Find where the given text appears and provide that cell's center as (X, Y) coordinate. 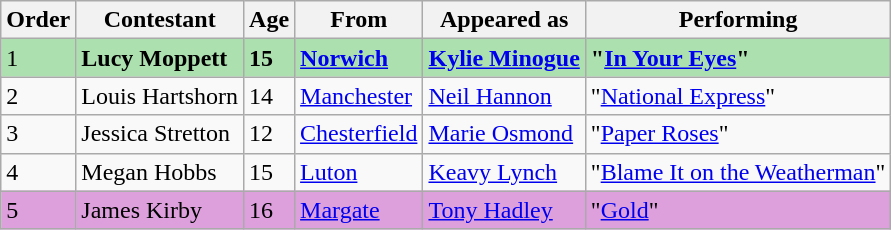
3 (38, 134)
From (359, 20)
James Kirby (160, 210)
2 (38, 96)
"Paper Roses" (738, 134)
Order (38, 20)
Marie Osmond (504, 134)
Chesterfield (359, 134)
Age (270, 20)
5 (38, 210)
Manchester (359, 96)
Margate (359, 210)
12 (270, 134)
"National Express" (738, 96)
Louis Hartshorn (160, 96)
Norwich (359, 58)
"Gold" (738, 210)
Performing (738, 20)
"Blame It on the Weatherman" (738, 172)
1 (38, 58)
Megan Hobbs (160, 172)
Tony Hadley (504, 210)
Contestant (160, 20)
Neil Hannon (504, 96)
Jessica Stretton (160, 134)
Lucy Moppett (160, 58)
Appeared as (504, 20)
Keavy Lynch (504, 172)
16 (270, 210)
4 (38, 172)
Luton (359, 172)
Kylie Minogue (504, 58)
"In Your Eyes" (738, 58)
14 (270, 96)
